Capture the cell that displays the provided text and extract its (x, y) central coordinate. 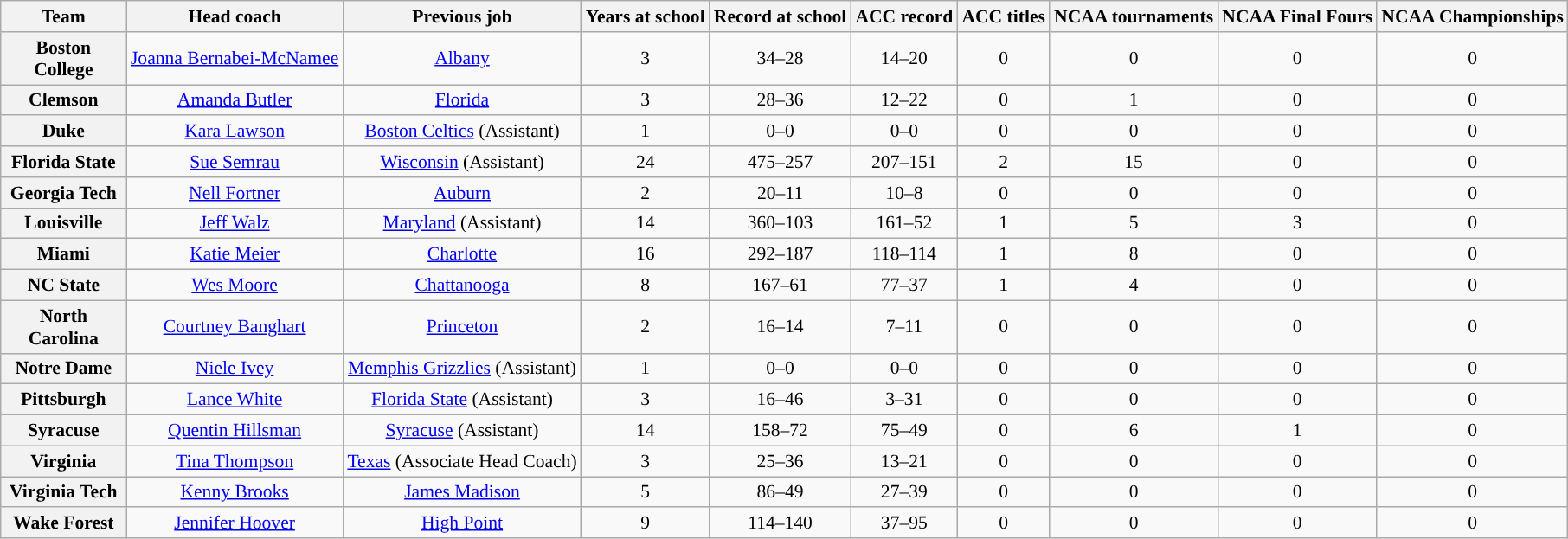
Duke (64, 132)
Florida State (64, 162)
Maryland (Assistant) (462, 223)
NCAA Championships (1473, 16)
NCAA Final Fours (1297, 16)
167–61 (781, 286)
Lance White (235, 400)
Tina Thompson (235, 461)
Katie Meier (235, 254)
Wisconsin (Assistant) (462, 162)
Record at school (781, 16)
Memphis Grizzlies (Assistant) (462, 369)
27–39 (903, 492)
292–187 (781, 254)
Jennifer Hoover (235, 523)
Princeton (462, 327)
Head coach (235, 16)
Joanna Bernabei-McNamee (235, 59)
Amanda Butler (235, 100)
ACC titles (1004, 16)
161–52 (903, 223)
Jeff Walz (235, 223)
Years at school (646, 16)
15 (1134, 162)
Clemson (64, 100)
12–22 (903, 100)
Georgia Tech (64, 193)
Virginia Tech (64, 492)
118–114 (903, 254)
158–72 (781, 431)
Kara Lawson (235, 132)
3–31 (903, 400)
NCAA tournaments (1134, 16)
Florida State (Assistant) (462, 400)
475–257 (781, 162)
Virginia (64, 461)
Team (64, 16)
16–46 (781, 400)
High Point (462, 523)
25–36 (781, 461)
6 (1134, 431)
7–11 (903, 327)
Syracuse (Assistant) (462, 431)
Niele Ivey (235, 369)
James Madison (462, 492)
Wake Forest (64, 523)
24 (646, 162)
14–20 (903, 59)
16–14 (781, 327)
13–21 (903, 461)
Wes Moore (235, 286)
20–11 (781, 193)
Kenny Brooks (235, 492)
Boston Celtics (Assistant) (462, 132)
16 (646, 254)
North Carolina (64, 327)
34–28 (781, 59)
28–36 (781, 100)
Syracuse (64, 431)
Pittsburgh (64, 400)
Texas (Associate Head Coach) (462, 461)
114–140 (781, 523)
77–37 (903, 286)
ACC record (903, 16)
Florida (462, 100)
4 (1134, 286)
9 (646, 523)
207–151 (903, 162)
Nell Fortner (235, 193)
Notre Dame (64, 369)
360–103 (781, 223)
NC State (64, 286)
Miami (64, 254)
Louisville (64, 223)
Previous job (462, 16)
Auburn (462, 193)
86–49 (781, 492)
75–49 (903, 431)
Boston College (64, 59)
Albany (462, 59)
37–95 (903, 523)
Courtney Banghart (235, 327)
Charlotte (462, 254)
Quentin Hillsman (235, 431)
Chattanooga (462, 286)
10–8 (903, 193)
Sue Semrau (235, 162)
